Find where the given text appears and provide that cell's center as [x, y] coordinate. 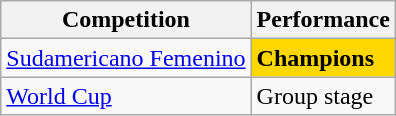
Group stage [323, 96]
World Cup [126, 96]
Sudamericano Femenino [126, 58]
Performance [323, 20]
Champions [323, 58]
Competition [126, 20]
